Provide the (X, Y) coordinate of the cell's center where the given text is located.  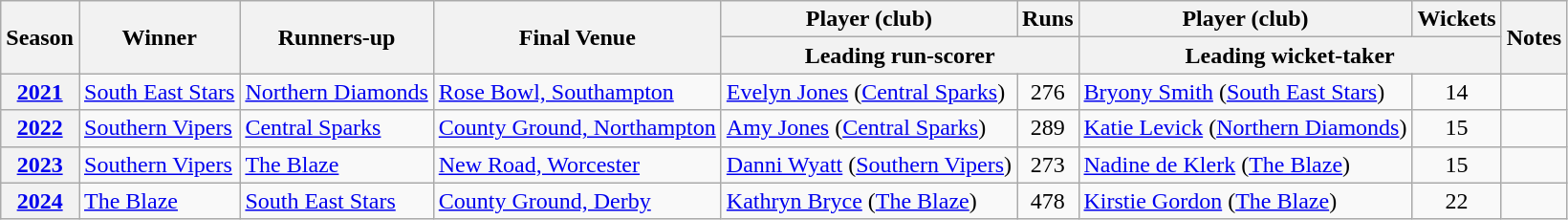
Leading run-scorer (900, 55)
County Ground, Derby (577, 201)
County Ground, Northampton (577, 128)
273 (1048, 165)
22 (1457, 201)
Northern Diamonds (337, 92)
Final Venue (577, 37)
Bryony Smith (South East Stars) (1245, 92)
Kirstie Gordon (The Blaze) (1245, 201)
2021 (40, 92)
Winner (159, 37)
Central Sparks (337, 128)
2024 (40, 201)
Nadine de Klerk (The Blaze) (1245, 165)
Danni Wyatt (Southern Vipers) (868, 165)
2023 (40, 165)
2022 (40, 128)
276 (1048, 92)
Leading wicket-taker (1290, 55)
Evelyn Jones (Central Sparks) (868, 92)
Runs (1048, 19)
Notes (1534, 37)
Amy Jones (Central Sparks) (868, 128)
14 (1457, 92)
Wickets (1457, 19)
Katie Levick (Northern Diamonds) (1245, 128)
478 (1048, 201)
Runners-up (337, 37)
Season (40, 37)
289 (1048, 128)
Kathryn Bryce (The Blaze) (868, 201)
New Road, Worcester (577, 165)
Rose Bowl, Southampton (577, 92)
